Search for the cell housing the specified text and yield its (X, Y) center coordinate. 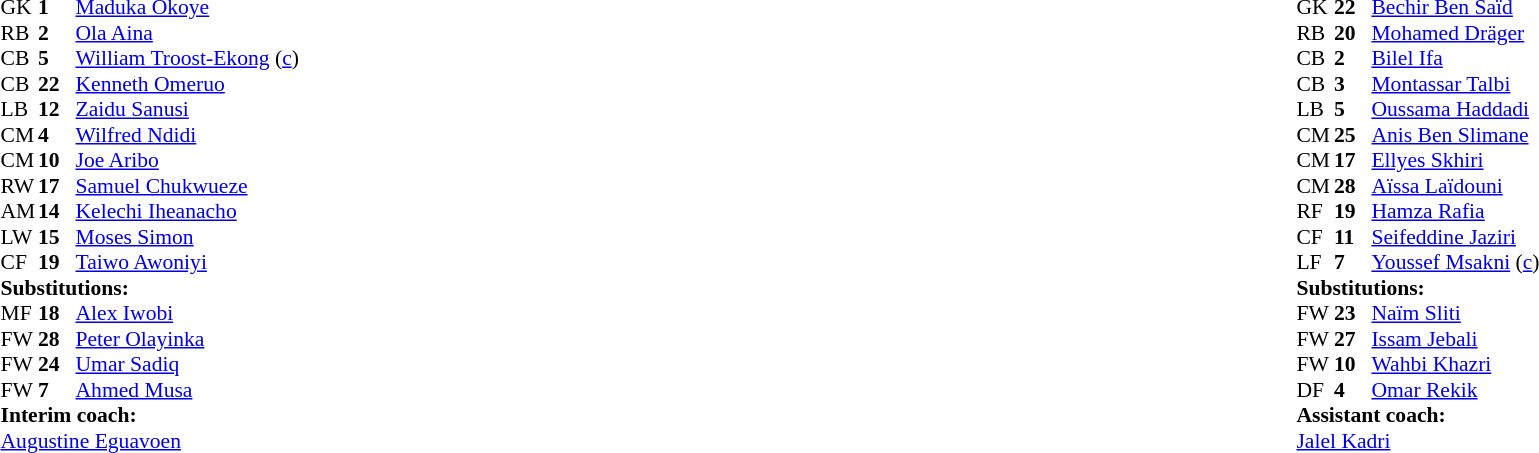
AM (19, 211)
22 (57, 84)
Seifeddine Jaziri (1455, 237)
Naïm Sliti (1455, 313)
24 (57, 365)
Moses Simon (188, 237)
Issam Jebali (1455, 339)
Bilel Ifa (1455, 59)
27 (1353, 339)
Umar Sadiq (188, 365)
18 (57, 313)
3 (1353, 84)
Zaidu Sanusi (188, 109)
Peter Olayinka (188, 339)
14 (57, 211)
25 (1353, 135)
Kenneth Omeruo (188, 84)
LW (19, 237)
Ahmed Musa (188, 390)
Kelechi Iheanacho (188, 211)
Aïssa Laïdouni (1455, 186)
MF (19, 313)
Oussama Haddadi (1455, 109)
Ola Aina (188, 33)
Youssef Msakni (c) (1455, 263)
Wahbi Khazri (1455, 365)
William Troost-Ekong (c) (188, 59)
Assistant coach: (1418, 415)
Ellyes Skhiri (1455, 161)
Taiwo Awoniyi (188, 263)
11 (1353, 237)
Interim coach: (149, 415)
Joe Aribo (188, 161)
RF (1315, 211)
Hamza Rafia (1455, 211)
Mohamed Dräger (1455, 33)
Samuel Chukwueze (188, 186)
20 (1353, 33)
Wilfred Ndidi (188, 135)
23 (1353, 313)
15 (57, 237)
DF (1315, 390)
Omar Rekik (1455, 390)
RW (19, 186)
Montassar Talbi (1455, 84)
Anis Ben Slimane (1455, 135)
LF (1315, 263)
Alex Iwobi (188, 313)
12 (57, 109)
